Locate the cell with the specified text and output its (X, Y) center coordinate. 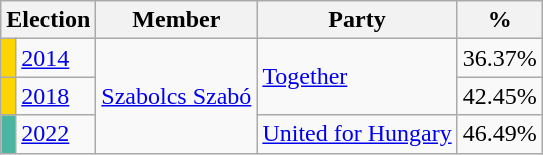
2014 (56, 58)
Member (176, 20)
2022 (56, 134)
36.37% (500, 58)
2018 (56, 96)
United for Hungary (357, 134)
% (500, 20)
Election (48, 20)
Szabolcs Szabó (176, 96)
Together (357, 77)
Party (357, 20)
46.49% (500, 134)
42.45% (500, 96)
